Detect which cell encompasses the target text, then output its [x, y] center coordinate. 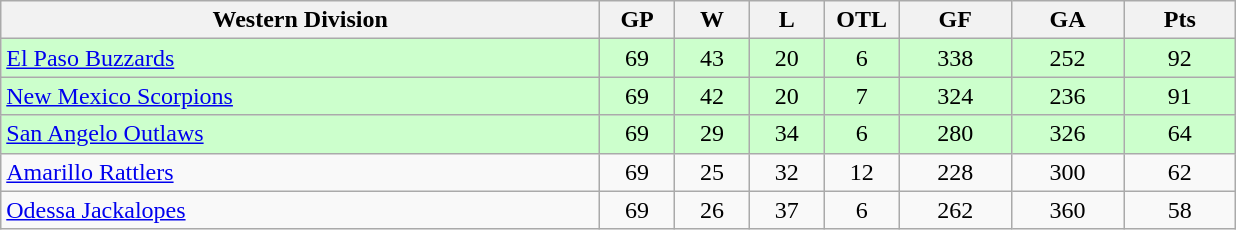
El Paso Buzzards [300, 58]
GP [638, 20]
OTL [862, 20]
37 [786, 210]
26 [712, 210]
Western Division [300, 20]
43 [712, 58]
25 [712, 172]
W [712, 20]
91 [1180, 96]
New Mexico Scorpions [300, 96]
Odessa Jackalopes [300, 210]
Pts [1180, 20]
62 [1180, 172]
228 [955, 172]
42 [712, 96]
32 [786, 172]
324 [955, 96]
12 [862, 172]
280 [955, 134]
7 [862, 96]
GF [955, 20]
58 [1180, 210]
252 [1067, 58]
L [786, 20]
San Angelo Outlaws [300, 134]
326 [1067, 134]
262 [955, 210]
Amarillo Rattlers [300, 172]
360 [1067, 210]
338 [955, 58]
GA [1067, 20]
34 [786, 134]
236 [1067, 96]
300 [1067, 172]
64 [1180, 134]
92 [1180, 58]
29 [712, 134]
